Capture the cell that displays the provided text and extract its (x, y) central coordinate. 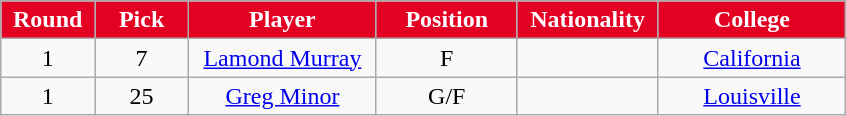
F (446, 58)
25 (142, 96)
Pick (142, 20)
Nationality (588, 20)
Louisville (752, 96)
Player (283, 20)
California (752, 58)
Round (48, 20)
G/F (446, 96)
7 (142, 58)
Greg Minor (283, 96)
Position (446, 20)
College (752, 20)
Lamond Murray (283, 58)
